For the text-containing cell, return its midpoint in (x, y) coordinate format. 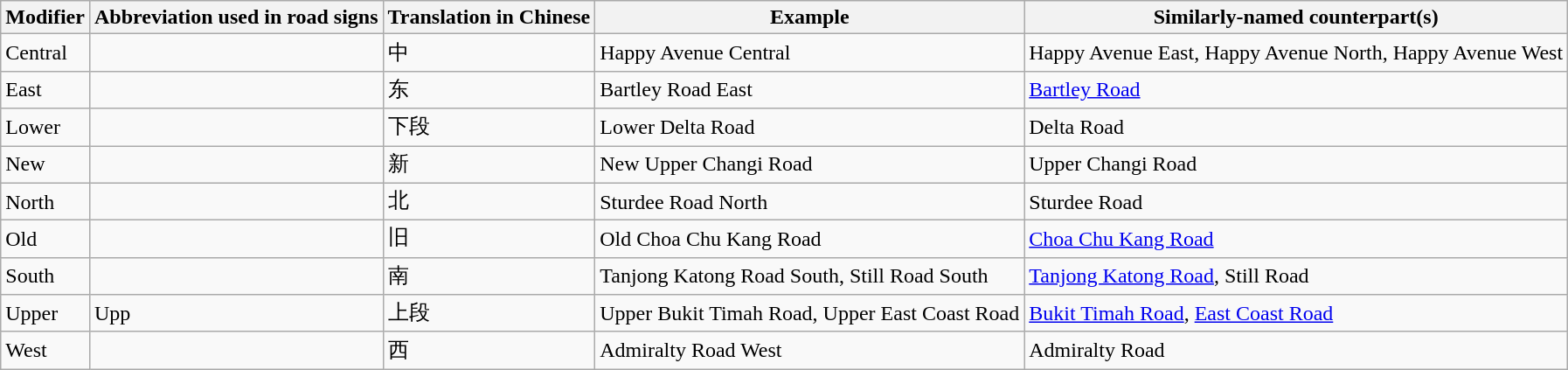
Lower Delta Road (809, 128)
Old (45, 240)
Example (809, 17)
Sturdee Road (1296, 201)
Upper (45, 313)
Tanjong Katong Road South, Still Road South (809, 276)
Happy Avenue Central (809, 52)
中 (489, 52)
Happy Avenue East, Happy Avenue North, Happy Avenue West (1296, 52)
Bukit Timah Road, East Coast Road (1296, 313)
West (45, 350)
Central (45, 52)
北 (489, 201)
New Upper Changi Road (809, 164)
南 (489, 276)
新 (489, 164)
New (45, 164)
Upper Bukit Timah Road, Upper East Coast Road (809, 313)
Upp (236, 313)
Upper Changi Road (1296, 164)
Admiralty Road (1296, 350)
Similarly-named counterpart(s) (1296, 17)
Sturdee Road North (809, 201)
South (45, 276)
Admiralty Road West (809, 350)
Tanjong Katong Road, Still Road (1296, 276)
上段 (489, 313)
Delta Road (1296, 128)
Old Choa Chu Kang Road (809, 240)
North (45, 201)
旧 (489, 240)
东 (489, 89)
下段 (489, 128)
Abbreviation used in road signs (236, 17)
East (45, 89)
Bartley Road (1296, 89)
Modifier (45, 17)
Bartley Road East (809, 89)
西 (489, 350)
Translation in Chinese (489, 17)
Lower (45, 128)
Choa Chu Kang Road (1296, 240)
